Capture the cell that displays the provided text and extract its (x, y) central coordinate. 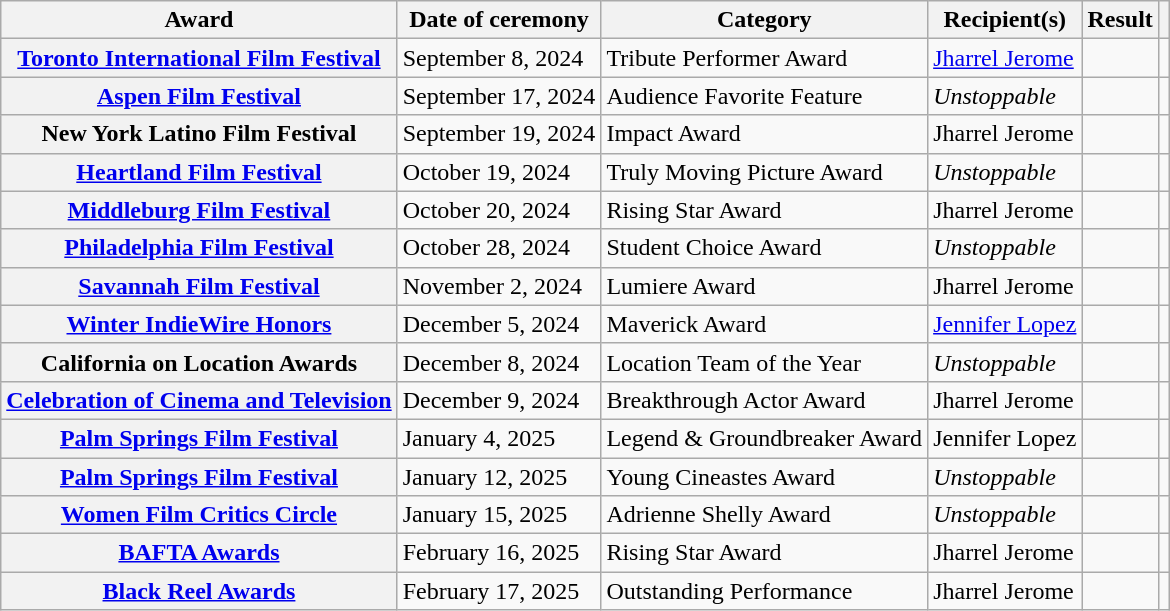
Young Cineastes Award (764, 477)
Celebration of Cinema and Television (199, 400)
Result (1120, 20)
Tribute Performer Award (764, 58)
October 20, 2024 (499, 210)
December 8, 2024 (499, 362)
October 19, 2024 (499, 172)
Outstanding Performance (764, 591)
Date of ceremony (499, 20)
September 17, 2024 (499, 96)
December 5, 2024 (499, 324)
Heartland Film Festival (199, 172)
Audience Favorite Feature (764, 96)
February 16, 2025 (499, 553)
Toronto International Film Festival (199, 58)
Location Team of the Year (764, 362)
Breakthrough Actor Award (764, 400)
Impact Award (764, 134)
Savannah Film Festival (199, 286)
November 2, 2024 (499, 286)
January 12, 2025 (499, 477)
Aspen Film Festival (199, 96)
Legend & Groundbreaker Award (764, 438)
New York Latino Film Festival (199, 134)
February 17, 2025 (499, 591)
Adrienne Shelly Award (764, 515)
Award (199, 20)
October 28, 2024 (499, 248)
California on Location Awards (199, 362)
Winter IndieWire Honors (199, 324)
September 8, 2024 (499, 58)
Category (764, 20)
Women Film Critics Circle (199, 515)
Maverick Award (764, 324)
Middleburg Film Festival (199, 210)
Lumiere Award (764, 286)
Recipient(s) (1005, 20)
January 15, 2025 (499, 515)
September 19, 2024 (499, 134)
Truly Moving Picture Award (764, 172)
January 4, 2025 (499, 438)
December 9, 2024 (499, 400)
Philadelphia Film Festival (199, 248)
Student Choice Award (764, 248)
BAFTA Awards (199, 553)
Black Reel Awards (199, 591)
